Extract the [X, Y] coordinate from the center of the cell holding the provided text.  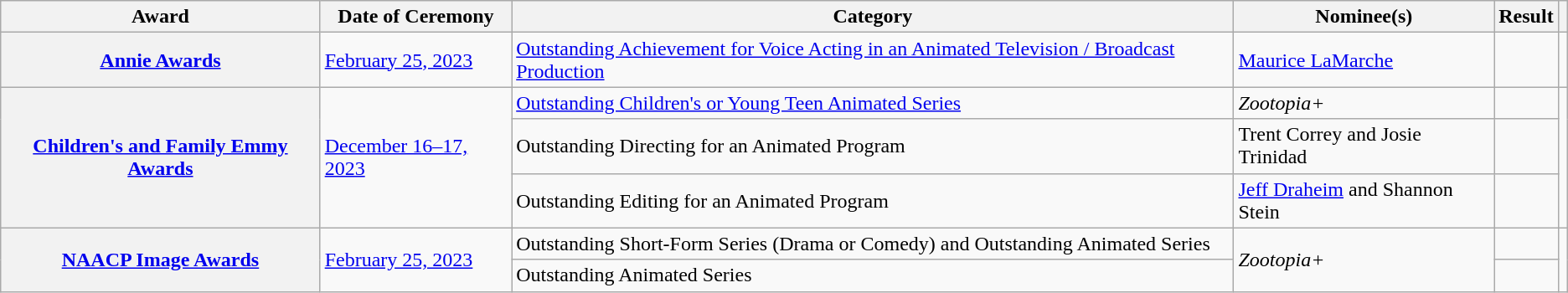
Annie Awards [161, 60]
Children's and Family Emmy Awards [161, 157]
Outstanding Short-Form Series (Drama or Comedy) and Outstanding Animated Series [873, 244]
Outstanding Achievement for Voice Acting in an Animated Television / Broadcast Production [873, 60]
Trent Correy and Josie Trinidad [1364, 146]
Outstanding Children's or Young Teen Animated Series [873, 103]
Nominee(s) [1364, 17]
Date of Ceremony [415, 17]
NAACP Image Awards [161, 260]
Jeff Draheim and Shannon Stein [1364, 201]
Outstanding Directing for an Animated Program [873, 146]
Award [161, 17]
Category [873, 17]
Outstanding Editing for an Animated Program [873, 201]
December 16–17, 2023 [415, 157]
Maurice LaMarche [1364, 60]
Result [1526, 17]
Outstanding Animated Series [873, 275]
